Output the [X, Y] coordinate of the center of the cell containing the given text.  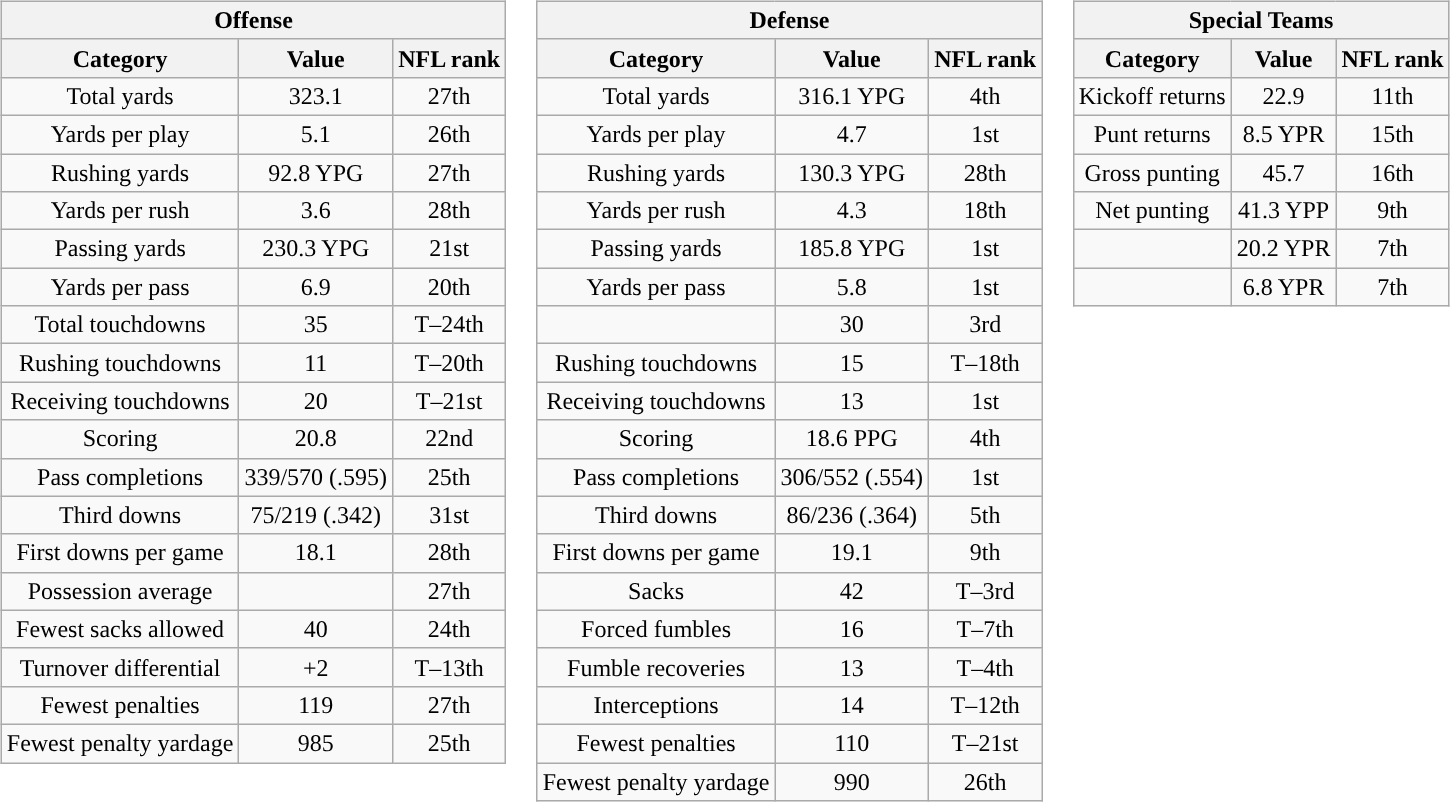
T–3rd [986, 591]
18th [986, 211]
119 [316, 705]
5.8 [852, 287]
T–18th [986, 363]
11th [1392, 96]
20th [450, 287]
24th [450, 629]
11 [316, 363]
Possession average [120, 591]
Fumble recoveries [656, 667]
Sacks [656, 591]
6.8 YPR [1284, 287]
185.8 YPG [852, 249]
15th [1392, 134]
16th [1392, 173]
20.2 YPR [1284, 249]
T–20th [450, 363]
22.9 [1284, 96]
130.3 YPG [852, 173]
339/570 (.595) [316, 477]
3rd [986, 325]
985 [316, 743]
20.8 [316, 439]
30 [852, 325]
22nd [450, 439]
Offense [253, 20]
Turnover differential [120, 667]
Special Teams [1261, 20]
T–4th [986, 667]
323.1 [316, 96]
Total touchdowns [120, 325]
Interceptions [656, 705]
990 [852, 781]
306/552 (.554) [852, 477]
230.3 YPG [316, 249]
31st [450, 515]
T–24th [450, 325]
40 [316, 629]
5th [986, 515]
Fewest sacks allowed [120, 629]
T–12th [986, 705]
16 [852, 629]
110 [852, 743]
75/219 (.342) [316, 515]
Net punting [1152, 211]
316.1 YPG [852, 96]
8.5 YPR [1284, 134]
18.6 PPG [852, 439]
92.8 YPG [316, 173]
4.3 [852, 211]
Punt returns [1152, 134]
41.3 YPP [1284, 211]
35 [316, 325]
T–7th [986, 629]
6.9 [316, 287]
21st [450, 249]
15 [852, 363]
5.1 [316, 134]
14 [852, 705]
4.7 [852, 134]
42 [852, 591]
Gross punting [1152, 173]
Kickoff returns [1152, 96]
19.1 [852, 553]
45.7 [1284, 173]
+2 [316, 667]
20 [316, 401]
18.1 [316, 553]
T–13th [450, 667]
Forced fumbles [656, 629]
86/236 (.364) [852, 515]
Defense [789, 20]
3.6 [316, 211]
